Capture the cell that displays the provided text and extract its (x, y) central coordinate. 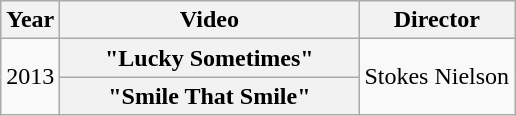
"Lucky Sometimes" (210, 58)
Stokes Nielson (437, 77)
Year (30, 20)
2013 (30, 77)
Video (210, 20)
"Smile That Smile" (210, 96)
Director (437, 20)
